Find where the given text appears and provide that cell's center as [X, Y] coordinate. 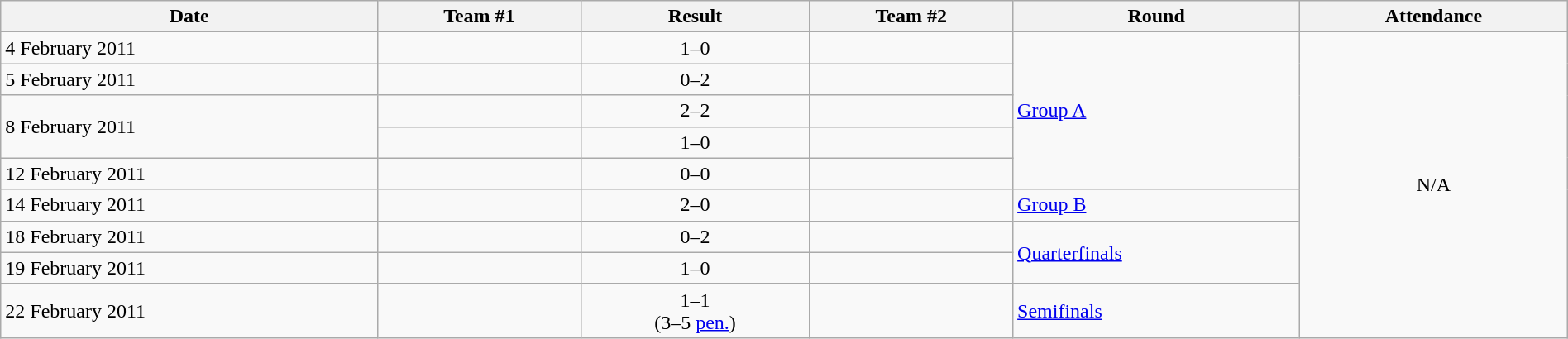
Attendance [1434, 17]
2–0 [695, 205]
Group B [1156, 205]
19 February 2011 [189, 268]
12 February 2011 [189, 174]
Quarterfinals [1156, 252]
Date [189, 17]
22 February 2011 [189, 311]
Team #1 [479, 17]
18 February 2011 [189, 236]
14 February 2011 [189, 205]
Team #2 [911, 17]
Round [1156, 17]
Group A [1156, 111]
4 February 2011 [189, 48]
2–2 [695, 111]
1–1 (3–5 pen.) [695, 311]
N/A [1434, 185]
Semifinals [1156, 311]
5 February 2011 [189, 79]
0–0 [695, 174]
Result [695, 17]
8 February 2011 [189, 127]
